From the cell containing the given text, extract its center point as [x, y] coordinate. 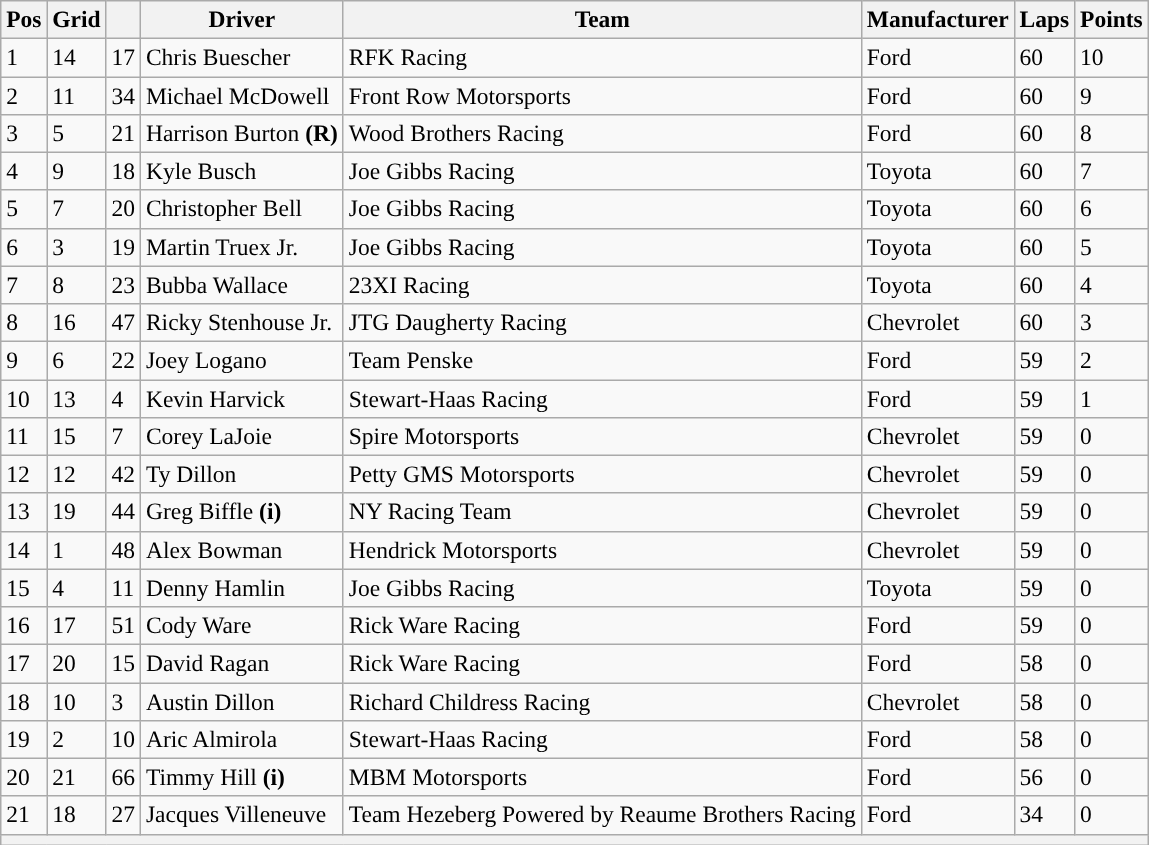
Jacques Villeneuve [242, 815]
JTG Daugherty Racing [602, 322]
23XI Racing [602, 285]
Christopher Bell [242, 209]
Austin Dillon [242, 701]
Harrison Burton (R) [242, 133]
48 [123, 550]
MBM Motorsports [602, 777]
Bubba Wallace [242, 285]
51 [123, 625]
Denny Hamlin [242, 588]
Wood Brothers Racing [602, 133]
Petty GMS Motorsports [602, 474]
Timmy Hill (i) [242, 777]
Kevin Harvick [242, 398]
66 [123, 777]
Ty Dillon [242, 474]
Joey Logano [242, 360]
56 [1044, 777]
Martin Truex Jr. [242, 247]
Laps [1044, 19]
Chris Buescher [242, 57]
42 [123, 474]
Ricky Stenhouse Jr. [242, 322]
David Ragan [242, 663]
Manufacturer [938, 19]
Front Row Motorsports [602, 95]
47 [123, 322]
NY Racing Team [602, 512]
Team Hezeberg Powered by Reaume Brothers Racing [602, 815]
23 [123, 285]
Grid [76, 19]
Greg Biffle (i) [242, 512]
Team Penske [602, 360]
44 [123, 512]
Richard Childress Racing [602, 701]
Kyle Busch [242, 171]
27 [123, 815]
Driver [242, 19]
Cody Ware [242, 625]
Spire Motorsports [602, 436]
Michael McDowell [242, 95]
Alex Bowman [242, 550]
Pos [24, 19]
22 [123, 360]
Points [1112, 19]
Aric Almirola [242, 739]
Corey LaJoie [242, 436]
Team [602, 19]
RFK Racing [602, 57]
Hendrick Motorsports [602, 550]
